Detect which cell encompasses the target text, then output its [X, Y] center coordinate. 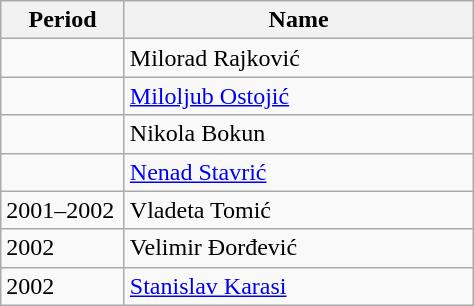
Miloljub Ostojić [298, 96]
Velimir Đorđević [298, 248]
Nenad Stavrić [298, 172]
Vladeta Tomić [298, 210]
Nikola Bokun [298, 134]
Period [63, 20]
Milorad Rajković [298, 58]
Name [298, 20]
Stanislav Karasi [298, 286]
2001–2002 [63, 210]
